Scan for the cell matching the given text and deliver its [x, y] coordinate at center. 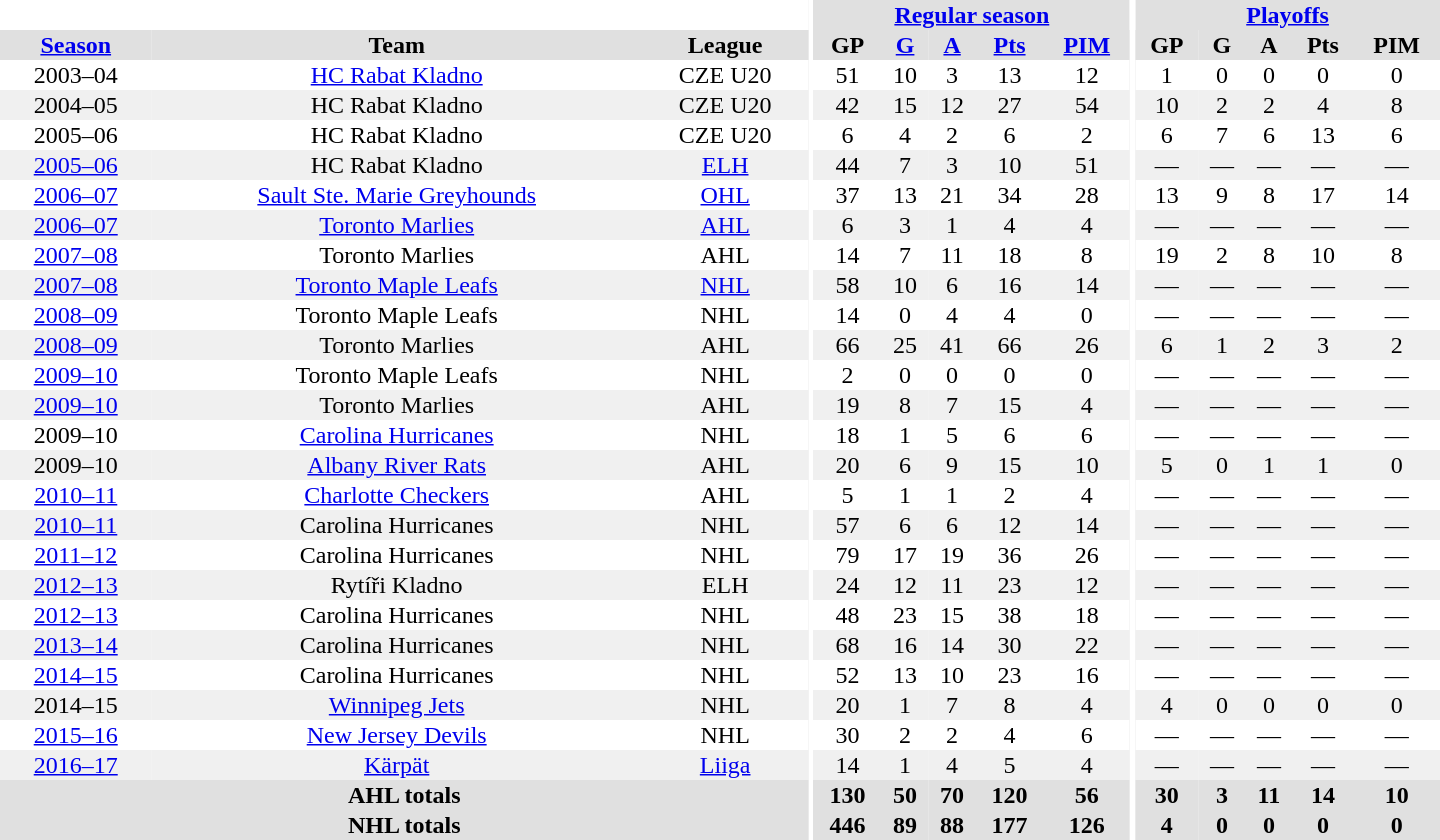
25 [906, 345]
52 [848, 675]
Team [396, 45]
50 [906, 795]
57 [848, 525]
22 [1087, 645]
120 [1010, 795]
2004–05 [76, 105]
68 [848, 645]
36 [1010, 555]
130 [848, 795]
Winnipeg Jets [396, 705]
58 [848, 285]
42 [848, 105]
Charlotte Checkers [396, 495]
89 [906, 825]
70 [952, 795]
34 [1010, 195]
Regular season [972, 15]
88 [952, 825]
Liiga [726, 765]
446 [848, 825]
2003–04 [76, 75]
37 [848, 195]
27 [1010, 105]
54 [1087, 105]
38 [1010, 615]
NHL totals [404, 825]
Kärpät [396, 765]
177 [1010, 825]
2015–16 [76, 735]
Playoffs [1288, 15]
2011–12 [76, 555]
2016–17 [76, 765]
24 [848, 585]
48 [848, 615]
28 [1087, 195]
Season [76, 45]
New Jersey Devils [396, 735]
2013–14 [76, 645]
AHL totals [404, 795]
126 [1087, 825]
League [726, 45]
OHL [726, 195]
56 [1087, 795]
41 [952, 345]
Albany River Rats [396, 465]
79 [848, 555]
21 [952, 195]
Sault Ste. Marie Greyhounds [396, 195]
44 [848, 165]
Rytíři Kladno [396, 585]
